Return the (x, y) coordinate for the center point of the cell that contains the specified text.  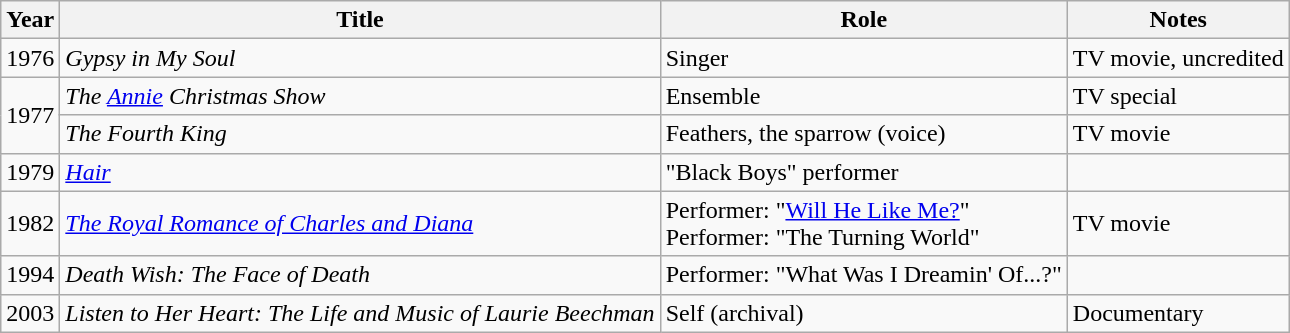
1977 (30, 115)
Self (archival) (864, 313)
Year (30, 20)
Role (864, 20)
1976 (30, 58)
Ensemble (864, 96)
Feathers, the sparrow (voice) (864, 134)
Performer: "Will He Like Me?"Performer: "The Turning World" (864, 224)
Hair (360, 172)
Title (360, 20)
The Fourth King (360, 134)
Documentary (1178, 313)
The Annie Christmas Show (360, 96)
Notes (1178, 20)
1994 (30, 275)
Listen to Her Heart: The Life and Music of Laurie Beechman (360, 313)
"Black Boys" performer (864, 172)
Death Wish: The Face of Death (360, 275)
1982 (30, 224)
1979 (30, 172)
Singer (864, 58)
Performer: "What Was I Dreamin' Of...?" (864, 275)
TV special (1178, 96)
2003 (30, 313)
Gypsy in My Soul (360, 58)
TV movie, uncredited (1178, 58)
The Royal Romance of Charles and Diana (360, 224)
